Search for the cell housing the specified text and yield its (X, Y) center coordinate. 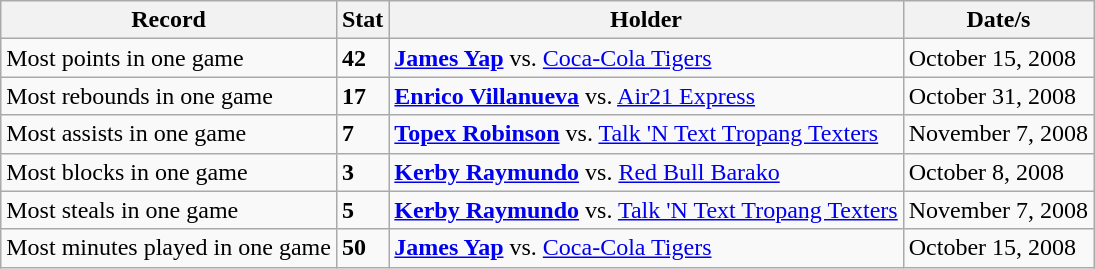
Stat (362, 20)
Kerby Raymundo vs. Red Bull Barako (646, 172)
5 (362, 210)
October 8, 2008 (998, 172)
Date/s (998, 20)
October 31, 2008 (998, 96)
Kerby Raymundo vs. Talk 'N Text Tropang Texters (646, 210)
Holder (646, 20)
3 (362, 172)
Most assists in one game (169, 134)
50 (362, 248)
Most blocks in one game (169, 172)
Most steals in one game (169, 210)
Most rebounds in one game (169, 96)
Record (169, 20)
Most points in one game (169, 58)
42 (362, 58)
Topex Robinson vs. Talk 'N Text Tropang Texters (646, 134)
17 (362, 96)
Enrico Villanueva vs. Air21 Express (646, 96)
Most minutes played in one game (169, 248)
7 (362, 134)
